Provide the (x, y) coordinate of the cell's center where the given text is located.  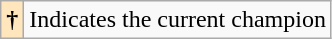
† (12, 20)
Indicates the current champion (178, 20)
